Find where the given text appears and provide that cell's center as [X, Y] coordinate. 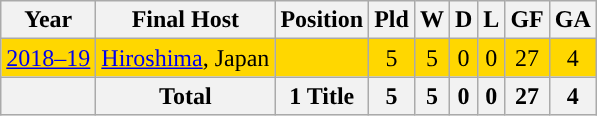
W [432, 20]
1 Title [322, 96]
Final Host [186, 20]
Pld [392, 20]
Position [322, 20]
GA [572, 20]
GF [527, 20]
Hiroshima, Japan [186, 58]
Total [186, 96]
Year [48, 20]
L [492, 20]
D [463, 20]
2018–19 [48, 58]
